Return [x, y] of the center of cell containing provided text 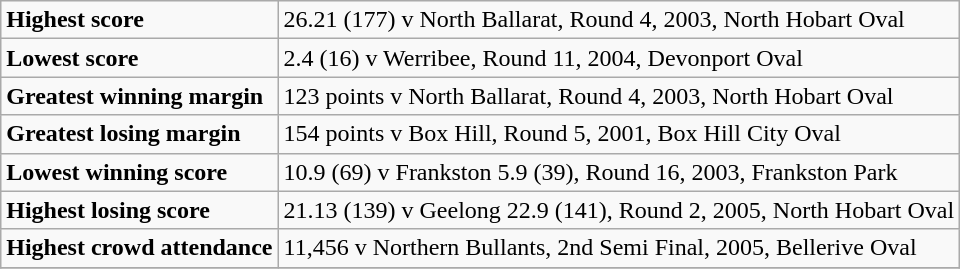
2.4 (16) v Werribee, Round 11, 2004, Devonport Oval [619, 58]
Highest score [140, 20]
10.9 (69) v Frankston 5.9 (39), Round 16, 2003, Frankston Park [619, 172]
11,456 v Northern Bullants, 2nd Semi Final, 2005, Bellerive Oval [619, 248]
Highest crowd attendance [140, 248]
Greatest losing margin [140, 134]
21.13 (139) v Geelong 22.9 (141), Round 2, 2005, North Hobart Oval [619, 210]
26.21 (177) v North Ballarat, Round 4, 2003, North Hobart Oval [619, 20]
123 points v North Ballarat, Round 4, 2003, North Hobart Oval [619, 96]
154 points v Box Hill, Round 5, 2001, Box Hill City Oval [619, 134]
Greatest winning margin [140, 96]
Lowest score [140, 58]
Lowest winning score [140, 172]
Highest losing score [140, 210]
